From the cell containing the given text, extract its center point as (X, Y) coordinate. 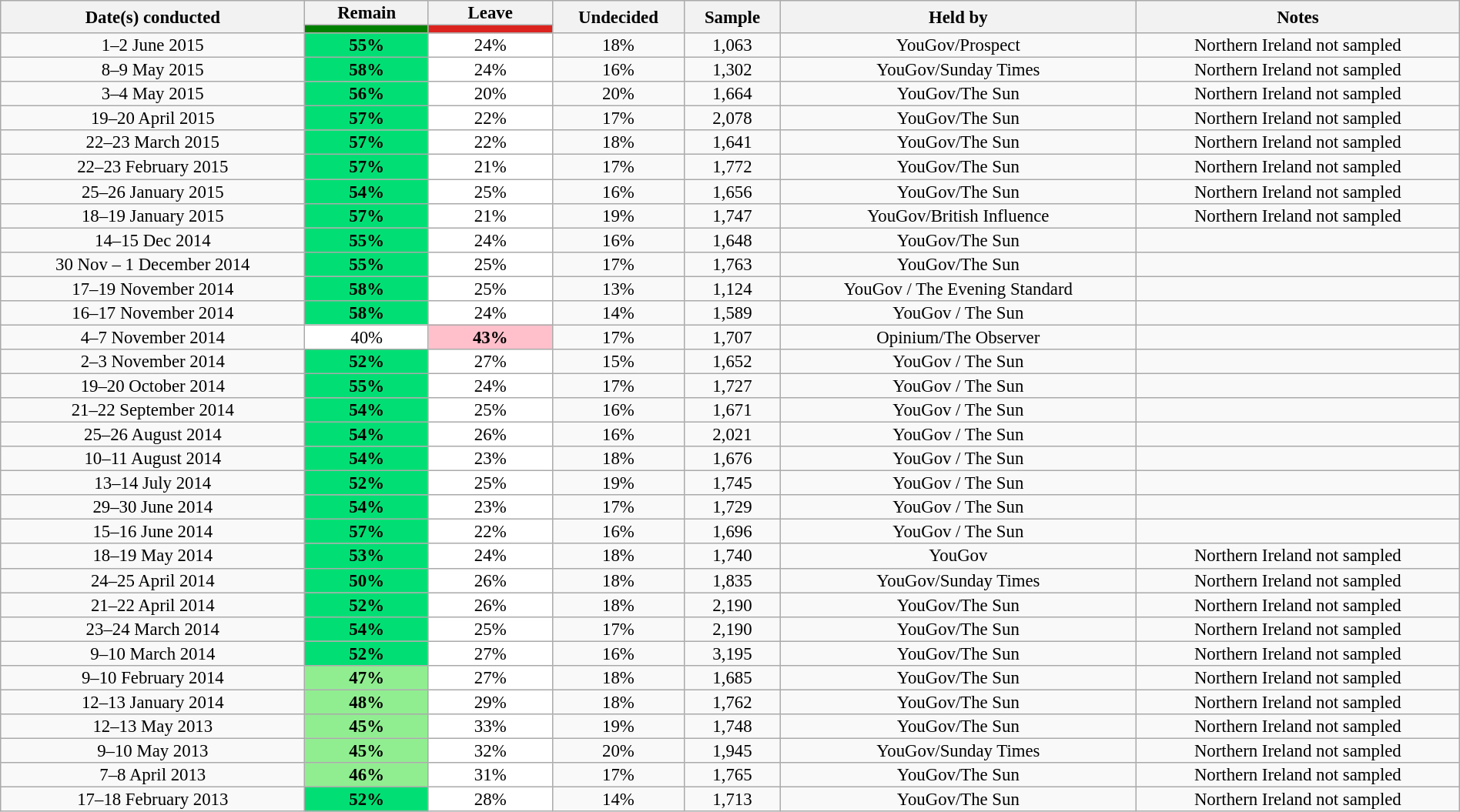
3,195 (732, 653)
29% (490, 702)
Undecided (618, 17)
1,671 (732, 410)
9–10 February 2014 (152, 678)
17–18 February 2013 (152, 800)
47% (367, 678)
15–16 June 2014 (152, 532)
30 Nov – 1 December 2014 (152, 264)
1,713 (732, 800)
YouGov/Prospect (958, 45)
1,945 (732, 750)
19–20 October 2014 (152, 386)
Leave (490, 13)
14–15 Dec 2014 (152, 240)
24–25 April 2014 (152, 580)
12–13 January 2014 (152, 702)
10–11 August 2014 (152, 459)
4–7 November 2014 (152, 337)
1,664 (732, 94)
1,729 (732, 507)
YouGov / The Evening Standard (958, 289)
21–22 September 2014 (152, 410)
13% (618, 289)
53% (367, 556)
Opinium/The Observer (958, 337)
2,078 (732, 119)
3–4 May 2015 (152, 94)
32% (490, 750)
48% (367, 702)
18–19 January 2015 (152, 216)
7–8 April 2013 (152, 775)
Notes (1298, 17)
21–22 April 2014 (152, 605)
1,762 (732, 702)
13–14 July 2014 (152, 483)
9–10 March 2014 (152, 653)
2–3 November 2014 (152, 362)
1,302 (732, 70)
Date(s) conducted (152, 17)
1,772 (732, 167)
46% (367, 775)
1,124 (732, 289)
YouGov (958, 556)
1,656 (732, 192)
Sample (732, 17)
31% (490, 775)
23–24 March 2014 (152, 629)
1,641 (732, 143)
22–23 February 2015 (152, 167)
8–9 May 2015 (152, 70)
1–2 June 2015 (152, 45)
1,747 (732, 216)
YouGov/British Influence (958, 216)
1,707 (732, 337)
40% (367, 337)
1,685 (732, 678)
56% (367, 94)
19–20 April 2015 (152, 119)
1,763 (732, 264)
1,652 (732, 362)
1,740 (732, 556)
1,696 (732, 532)
1,063 (732, 45)
12–13 May 2013 (152, 727)
1,745 (732, 483)
1,835 (732, 580)
28% (490, 800)
29–30 June 2014 (152, 507)
Held by (958, 17)
1,748 (732, 727)
25–26 August 2014 (152, 435)
22–23 March 2015 (152, 143)
1,765 (732, 775)
15% (618, 362)
25–26 January 2015 (152, 192)
9–10 May 2013 (152, 750)
1,589 (732, 313)
33% (490, 727)
1,676 (732, 459)
2,021 (732, 435)
50% (367, 580)
16–17 November 2014 (152, 313)
17–19 November 2014 (152, 289)
18–19 May 2014 (152, 556)
1,727 (732, 386)
1,648 (732, 240)
Remain (367, 13)
43% (490, 337)
